Determine the (X, Y) coordinate at the center of the cell enclosing the given text.  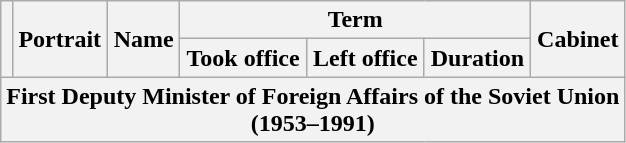
First Deputy Minister of Foreign Affairs of the Soviet Union(1953–1991) (313, 110)
Portrait (60, 39)
Name (143, 39)
Term (356, 20)
Duration (477, 58)
Left office (365, 58)
Cabinet (578, 39)
Took office (244, 58)
